Provide the (X, Y) coordinate of the cell's center where the given text is located.  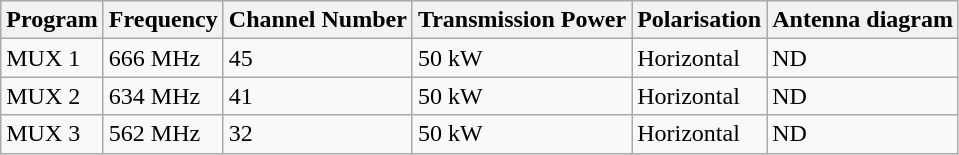
Transmission Power (522, 20)
MUX 1 (52, 58)
MUX 2 (52, 96)
Channel Number (318, 20)
666 MHz (163, 58)
Program (52, 20)
Polarisation (700, 20)
32 (318, 134)
634 MHz (163, 96)
562 MHz (163, 134)
41 (318, 96)
45 (318, 58)
MUX 3 (52, 134)
Frequency (163, 20)
Antenna diagram (863, 20)
